Detect which cell encompasses the target text, then output its [x, y] center coordinate. 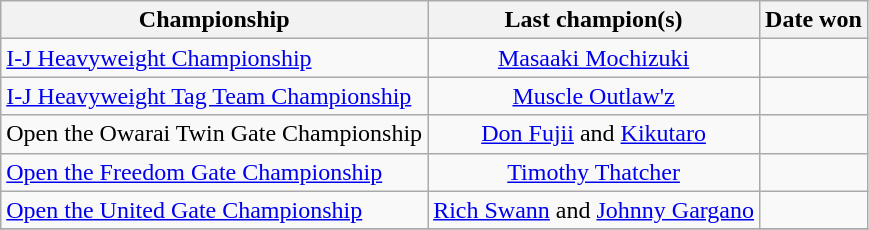
Open the Owarai Twin Gate Championship [214, 134]
I-J Heavyweight Tag Team Championship [214, 96]
Timothy Thatcher [594, 172]
Masaaki Mochizuki [594, 58]
Open the Freedom Gate Championship [214, 172]
Date won [814, 20]
Open the United Gate Championship [214, 210]
Last champion(s) [594, 20]
Don Fujii and Kikutaro [594, 134]
I-J Heavyweight Championship [214, 58]
Championship [214, 20]
Muscle Outlaw'z [594, 96]
Rich Swann and Johnny Gargano [594, 210]
